Search for the cell housing the specified text and yield its (X, Y) center coordinate. 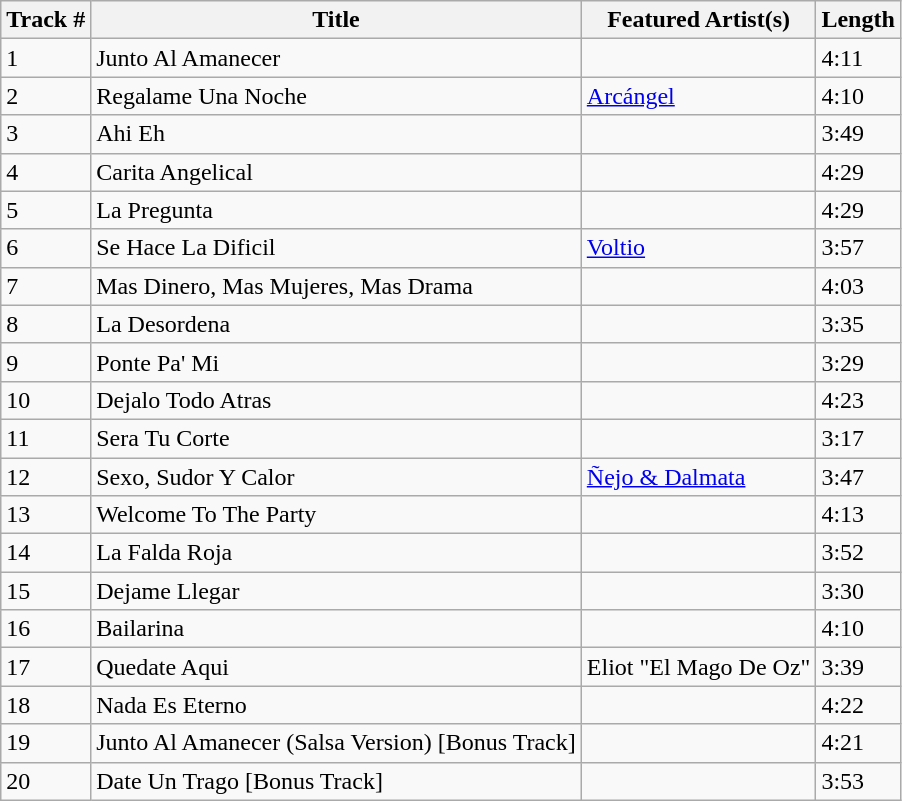
4:21 (858, 743)
Date Un Trago [Bonus Track] (336, 781)
4:23 (858, 400)
17 (46, 667)
16 (46, 629)
Regalame Una Noche (336, 96)
6 (46, 248)
Junto Al Amanecer (336, 58)
Junto Al Amanecer (Salsa Version) [Bonus Track] (336, 743)
3:52 (858, 553)
Ponte Pa' Mi (336, 362)
4:03 (858, 286)
Dejalo Todo Atras (336, 400)
3:57 (858, 248)
3:29 (858, 362)
4:22 (858, 705)
12 (46, 477)
La Falda Roja (336, 553)
3:30 (858, 591)
10 (46, 400)
Sera Tu Corte (336, 438)
3:39 (858, 667)
3 (46, 134)
13 (46, 515)
Welcome To The Party (336, 515)
7 (46, 286)
Carita Angelical (336, 172)
18 (46, 705)
14 (46, 553)
Se Hace La Dificil (336, 248)
Featured Artist(s) (698, 20)
9 (46, 362)
Mas Dinero, Mas Mujeres, Mas Drama (336, 286)
15 (46, 591)
4 (46, 172)
Eliot "El Mago De Oz" (698, 667)
4:11 (858, 58)
La Pregunta (336, 210)
Arcángel (698, 96)
Dejame Llegar (336, 591)
Length (858, 20)
20 (46, 781)
2 (46, 96)
3:49 (858, 134)
Bailarina (336, 629)
1 (46, 58)
Nada Es Eterno (336, 705)
Sexo, Sudor Y Calor (336, 477)
3:53 (858, 781)
4:13 (858, 515)
3:35 (858, 324)
Voltio (698, 248)
Title (336, 20)
3:47 (858, 477)
8 (46, 324)
Ñejo & Dalmata (698, 477)
Track # (46, 20)
La Desordena (336, 324)
19 (46, 743)
11 (46, 438)
Quedate Aqui (336, 667)
3:17 (858, 438)
5 (46, 210)
Ahi Eh (336, 134)
